Locate the cell with the specified text and output its (x, y) center coordinate. 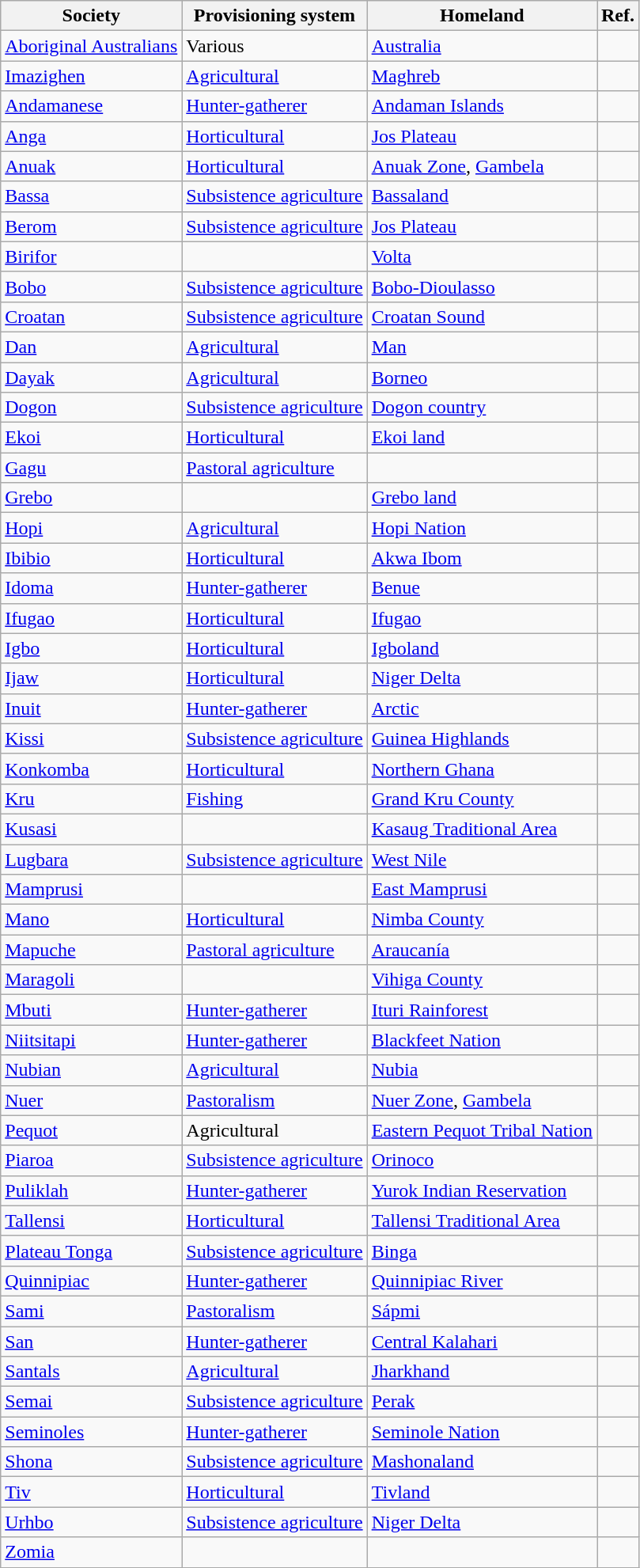
Man (482, 347)
Ibibio (92, 558)
Mapuche (92, 950)
Australia (482, 46)
Eastern Pequot Tribal Nation (482, 1130)
Bobo (92, 287)
Seminole Nation (482, 1432)
Tallensi Traditional Area (482, 1221)
Berom (92, 226)
Nubia (482, 1070)
Nimba County (482, 920)
Konkomba (92, 769)
Maragoli (92, 980)
Nuer Zone, Gambela (482, 1100)
Jharkhand (482, 1372)
Volta (482, 256)
Orinoco (482, 1160)
Nubian (92, 1070)
Tivland (482, 1492)
Inuit (92, 708)
Plateau Tonga (92, 1251)
Guinea Highlands (482, 738)
East Mamprusi (482, 890)
Grand Kru County (482, 799)
Yurok Indian Reservation (482, 1190)
Shona (92, 1462)
Bassaland (482, 196)
Akwa Ibom (482, 558)
Seminoles (92, 1432)
Ijaw (92, 678)
Central Kalahari (482, 1342)
Quinnipiac River (482, 1281)
Croatan (92, 317)
Dogon (92, 408)
Society (92, 16)
Ekoi land (482, 438)
Dayak (92, 378)
Bassa (92, 196)
Anga (92, 136)
Puliklah (92, 1190)
Kusasi (92, 829)
Grebo land (482, 498)
Kru (92, 799)
Maghreb (482, 76)
Ref. (617, 16)
Hopi Nation (482, 528)
Croatan Sound (482, 317)
Kissi (92, 738)
Imazighen (92, 76)
San (92, 1342)
Mamprusi (92, 890)
Anuak Zone, Gambela (482, 166)
Provisioning system (275, 16)
Grebo (92, 498)
Ituri Rainforest (482, 1010)
Sápmi (482, 1311)
Vihiga County (482, 980)
Benue (482, 588)
Zomia (92, 1552)
Ekoi (92, 438)
Mano (92, 920)
Various (275, 46)
Piaroa (92, 1160)
Dogon country (482, 408)
Santals (92, 1372)
Lugbara (92, 859)
Arctic (482, 708)
Pequot (92, 1130)
Northern Ghana (482, 769)
Borneo (482, 378)
Binga (482, 1251)
Blackfeet Nation (482, 1040)
Igbo (92, 648)
Anuak (92, 166)
Birifor (92, 256)
Araucanía (482, 950)
Perak (482, 1402)
Quinnipiac (92, 1281)
Andaman Islands (482, 106)
Hopi (92, 528)
Igboland (482, 648)
Sami (92, 1311)
West Nile (482, 859)
Gagu (92, 468)
Kasaug Traditional Area (482, 829)
Fishing (275, 799)
Andamanese (92, 106)
Tiv (92, 1492)
Homeland (482, 16)
Mbuti (92, 1010)
Tallensi (92, 1221)
Idoma (92, 588)
Dan (92, 347)
Niitsitapi (92, 1040)
Semai (92, 1402)
Mashonaland (482, 1462)
Bobo-Dioulasso (482, 287)
Nuer (92, 1100)
Urhbo (92, 1522)
Aboriginal Australians (92, 46)
